Extract the [x, y] coordinate from the center of the cell holding the provided text.  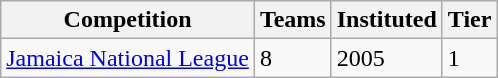
Competition [128, 20]
Tier [470, 20]
1 [470, 58]
Instituted [386, 20]
2005 [386, 58]
8 [292, 58]
Teams [292, 20]
Jamaica National League [128, 58]
